Capture the cell that displays the provided text and extract its [X, Y] central coordinate. 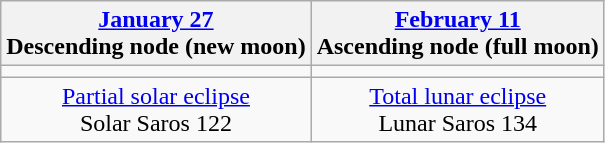
Partial solar eclipseSolar Saros 122 [156, 110]
Total lunar eclipseLunar Saros 134 [458, 110]
January 27Descending node (new moon) [156, 34]
February 11Ascending node (full moon) [458, 34]
